Scan for the cell matching the given text and deliver its [X, Y] coordinate at center. 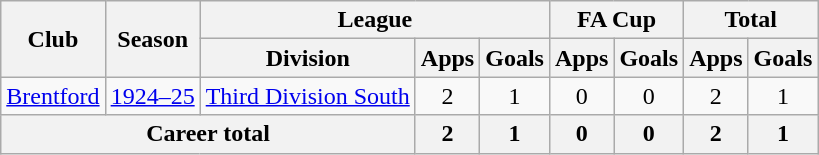
Division [308, 58]
Brentford [53, 96]
League [374, 20]
1924–25 [152, 96]
Third Division South [308, 96]
Season [152, 39]
Career total [208, 134]
Total [751, 20]
FA Cup [616, 20]
Club [53, 39]
